Provide the (X, Y) coordinate of the cell's center where the given text is located.  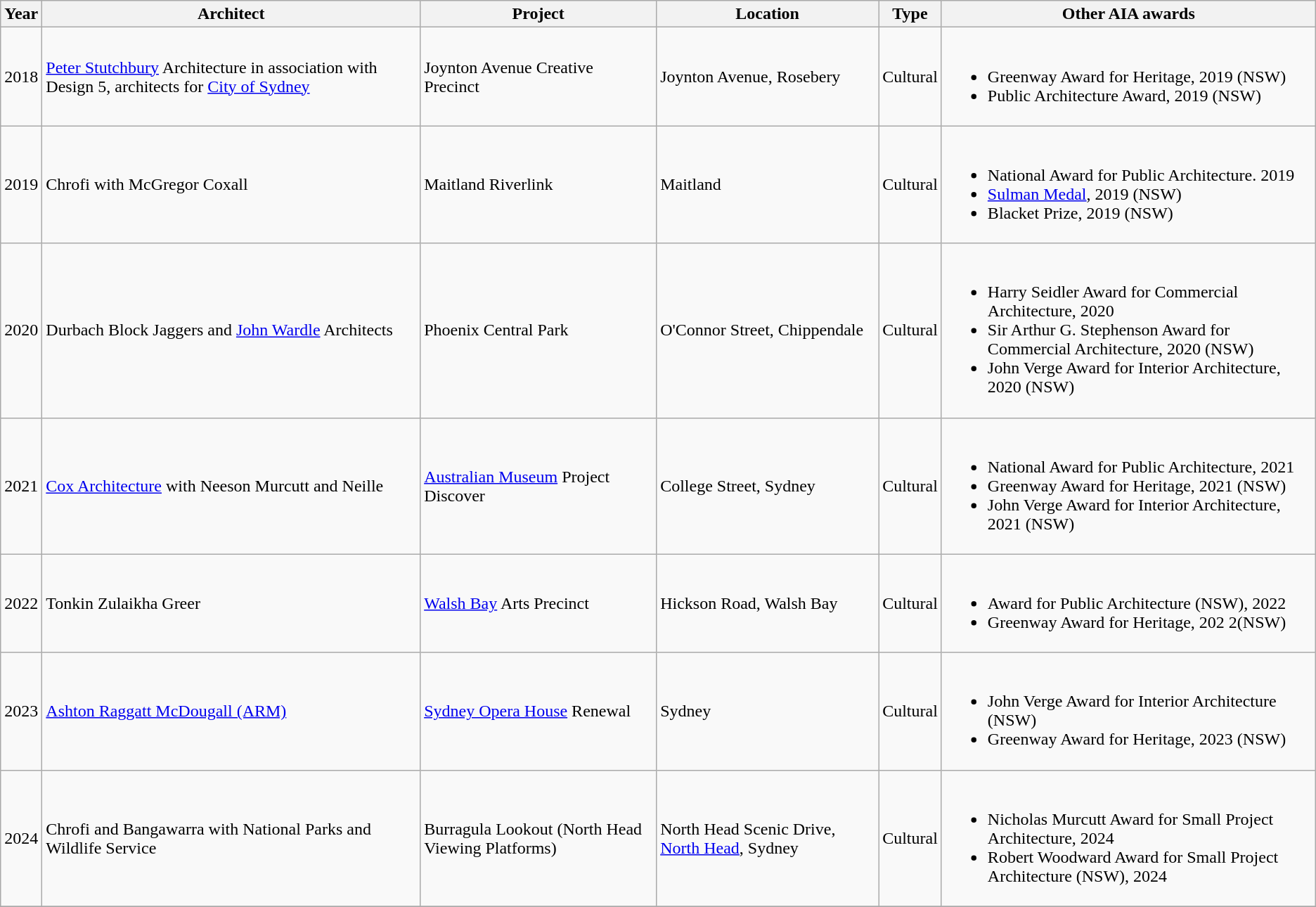
Walsh Bay Arts Precinct (538, 603)
Hickson Road, Walsh Bay (768, 603)
Peter Stutchbury Architecture in association with Design 5, architects for City of Sydney (231, 77)
Sydney Opera House Renewal (538, 712)
Award for Public Architecture (NSW), 2022Greenway Award for Heritage, 202 2(NSW) (1128, 603)
Architect (231, 14)
Joynton Avenue, Rosebery (768, 77)
Project (538, 14)
Other AIA awards (1128, 14)
John Verge Award for Interior Architecture (NSW)Greenway Award for Heritage, 2023 (NSW) (1128, 712)
Location (768, 14)
2023 (21, 712)
Cox Architecture with Neeson Murcutt and Neille (231, 486)
Greenway Award for Heritage, 2019 (NSW)Public Architecture Award, 2019 (NSW) (1128, 77)
Type (910, 14)
North Head Scenic Drive, North Head, Sydney (768, 838)
Australian Museum Project Discover (538, 486)
Nicholas Murcutt Award for Small Project Architecture, 2024Robert Woodward Award for Small Project Architecture (NSW), 2024 (1128, 838)
Year (21, 14)
2018 (21, 77)
Chrofi and Bangawarra with National Parks and Wildlife Service (231, 838)
Maitland Riverlink (538, 184)
Phoenix Central Park (538, 330)
O'Connor Street, Chippendale (768, 330)
2024 (21, 838)
2022 (21, 603)
Burragula Lookout (North Head Viewing Platforms) (538, 838)
College Street, Sydney (768, 486)
Ashton Raggatt McDougall (ARM) (231, 712)
2020 (21, 330)
Durbach Block Jaggers and John Wardle Architects (231, 330)
National Award for Public Architecture, 2021Greenway Award for Heritage, 2021 (NSW)John Verge Award for Interior Architecture, 2021 (NSW) (1128, 486)
Chrofi with McGregor Coxall (231, 184)
Maitland (768, 184)
Sydney (768, 712)
2021 (21, 486)
National Award for Public Architecture. 2019Sulman Medal, 2019 (NSW)Blacket Prize, 2019 (NSW) (1128, 184)
2019 (21, 184)
Tonkin Zulaikha Greer (231, 603)
Joynton Avenue Creative Precinct (538, 77)
